From the cell containing the given text, extract its center point as [X, Y] coordinate. 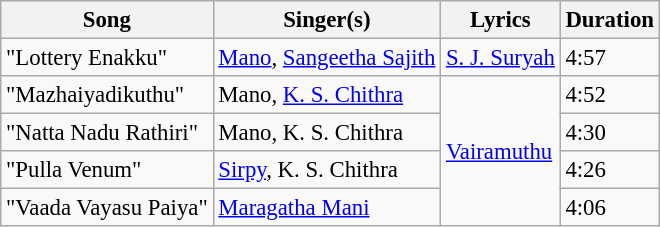
Singer(s) [327, 20]
"Lottery Enakku" [107, 58]
S. J. Suryah [500, 58]
Sirpy, K. S. Chithra [327, 170]
4:52 [610, 95]
"Vaada Vayasu Paiya" [107, 208]
Maragatha Mani [327, 208]
4:26 [610, 170]
4:57 [610, 58]
Song [107, 20]
Duration [610, 20]
"Pulla Venum" [107, 170]
Mano, Sangeetha Sajith [327, 58]
4:30 [610, 133]
4:06 [610, 208]
"Mazhaiyadikuthu" [107, 95]
Vairamuthu [500, 151]
"Natta Nadu Rathiri" [107, 133]
Lyrics [500, 20]
